Return [x, y] of the center of cell containing provided text 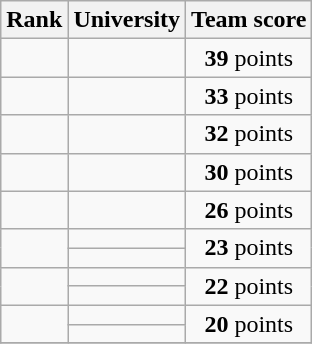
22 points [249, 286]
Team score [249, 20]
20 points [249, 324]
23 points [249, 248]
Rank [34, 20]
26 points [249, 210]
32 points [249, 134]
University [127, 20]
39 points [249, 58]
30 points [249, 172]
33 points [249, 96]
